For the text-containing cell, return its midpoint in [X, Y] coordinate format. 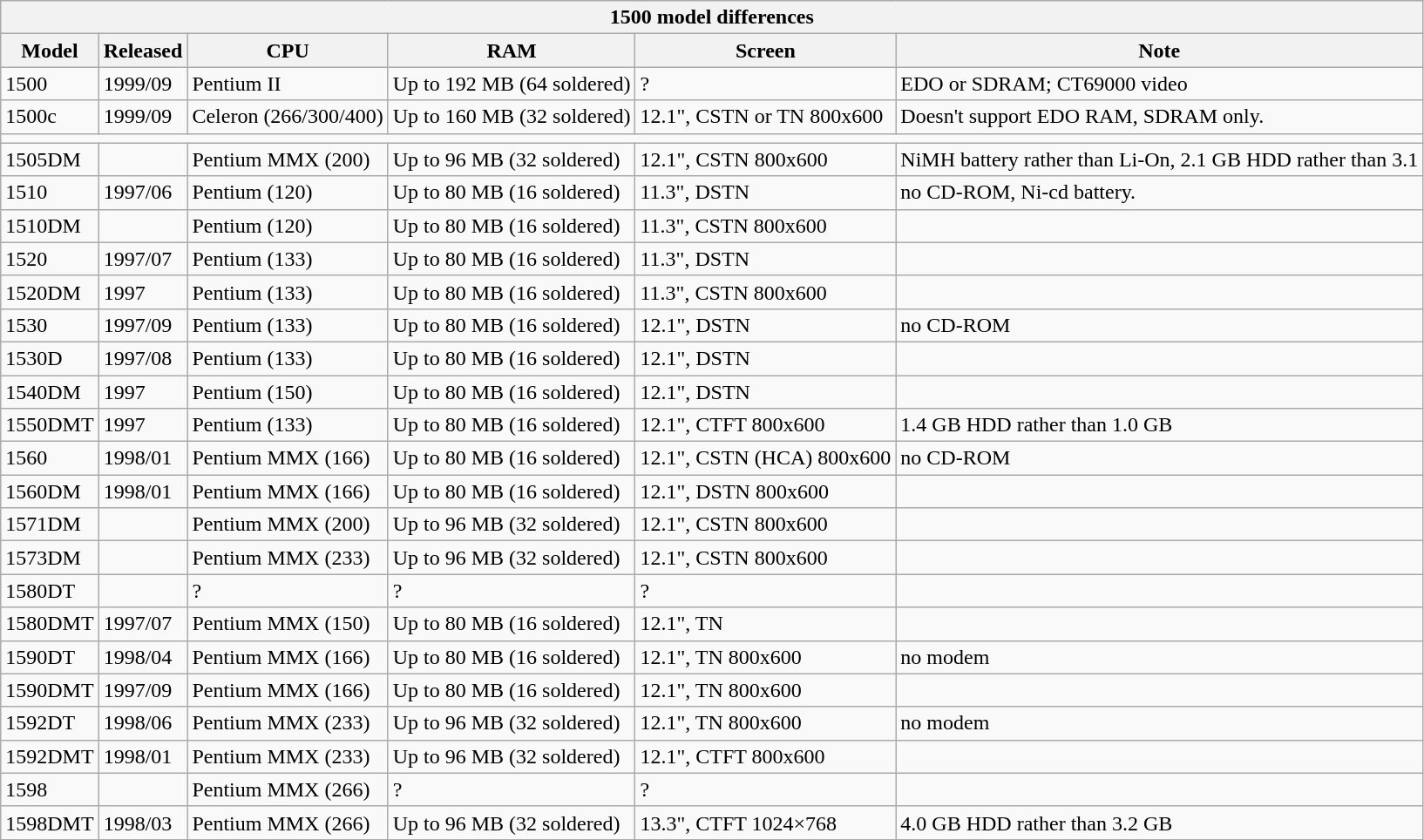
Released [143, 51]
Model [50, 51]
Up to 192 MB (64 soldered) [512, 84]
1998/04 [143, 657]
12.1", TN [765, 624]
1571DM [50, 525]
1500c [50, 117]
1500 model differences [712, 17]
1997/06 [143, 193]
1510 [50, 193]
Pentium (150) [288, 391]
1520 [50, 259]
1997/08 [143, 358]
1.4 GB HDD rather than 1.0 GB [1159, 425]
1540DM [50, 391]
1560 [50, 458]
12.1", DSTN 800x600 [765, 491]
CPU [288, 51]
12.1", CSTN or TN 800x600 [765, 117]
EDO or SDRAM; CT69000 video [1159, 84]
Pentium II [288, 84]
RAM [512, 51]
Screen [765, 51]
Pentium MMX (150) [288, 624]
1998/03 [143, 823]
Note [1159, 51]
1590DMT [50, 690]
1510DM [50, 226]
1560DM [50, 491]
NiMH battery rather than Li-On, 2.1 GB HDD rather than 3.1 [1159, 159]
1505DM [50, 159]
1580DT [50, 591]
1580DMT [50, 624]
no CD-ROM, Ni-cd battery. [1159, 193]
1573DM [50, 558]
1592DT [50, 723]
12.1", CSTN (HCA) 800x600 [765, 458]
Celeron (266/300/400) [288, 117]
4.0 GB HDD rather than 3.2 GB [1159, 823]
1550DMT [50, 425]
1520DM [50, 292]
1530D [50, 358]
13.3", CTFT 1024×768 [765, 823]
1590DT [50, 657]
1598 [50, 789]
Up to 160 MB (32 soldered) [512, 117]
1598DMT [50, 823]
1530 [50, 325]
1500 [50, 84]
1998/06 [143, 723]
Doesn't support EDO RAM, SDRAM only. [1159, 117]
1592DMT [50, 756]
